Return the (X, Y) coordinate for the center point of the cell that contains the specified text.  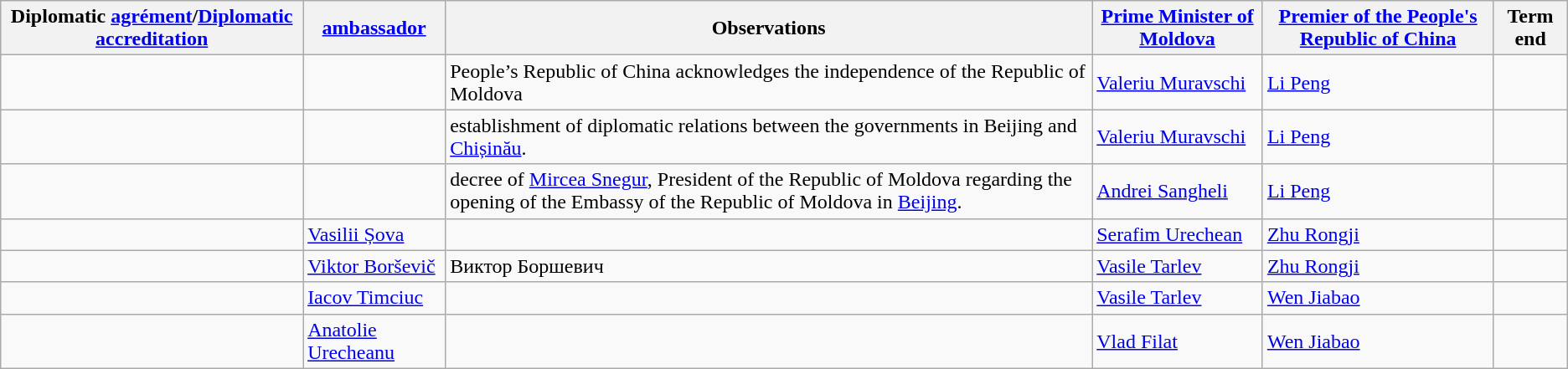
Vasilii Șova (374, 234)
Premier of the People's Republic of China (1378, 28)
People’s Republic of China acknowledges the independence of the Republic of Moldova (769, 82)
Виктор Боршевич (769, 266)
Andrei Sangheli (1178, 191)
Anatolie Urecheanu (374, 341)
Diplomatic agrément/Diplomatic accreditation (152, 28)
Prime Minister of Moldova (1178, 28)
ambassador (374, 28)
Observations (769, 28)
Serafim Urechean (1178, 234)
decree of Mircea Snegur, President of the Republic of Moldova regarding the opening of the Embassy of the Republic of Moldova in Beijing. (769, 191)
Term end (1530, 28)
Iacov Timciuc (374, 298)
Vlad Filat (1178, 341)
Viktor Borševič (374, 266)
establishment of diplomatic relations between the governments in Beijing and Chișinău. (769, 137)
